Identify which cell holds the provided text, then report its (X, Y) central coordinate. 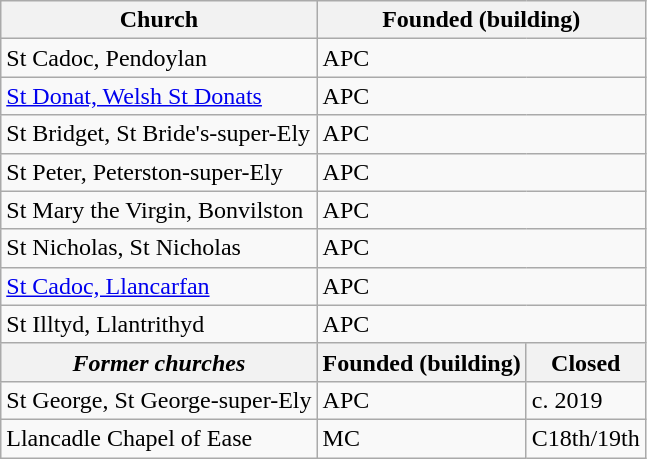
Closed (586, 362)
Llancadle Chapel of Ease (159, 438)
C18th/19th (586, 438)
St Cadoc, Llancarfan (159, 286)
St Donat, Welsh St Donats (159, 96)
St Peter, Peterston-super-Ely (159, 172)
St Cadoc, Pendoylan (159, 58)
MC (422, 438)
St Bridget, St Bride's-super-Ely (159, 134)
St George, St George-super-Ely (159, 400)
St Mary the Virgin, Bonvilston (159, 210)
Former churches (159, 362)
Church (159, 20)
St Illtyd, Llantrithyd (159, 324)
c. 2019 (586, 400)
St Nicholas, St Nicholas (159, 248)
